Search for the cell housing the specified text and yield its [X, Y] center coordinate. 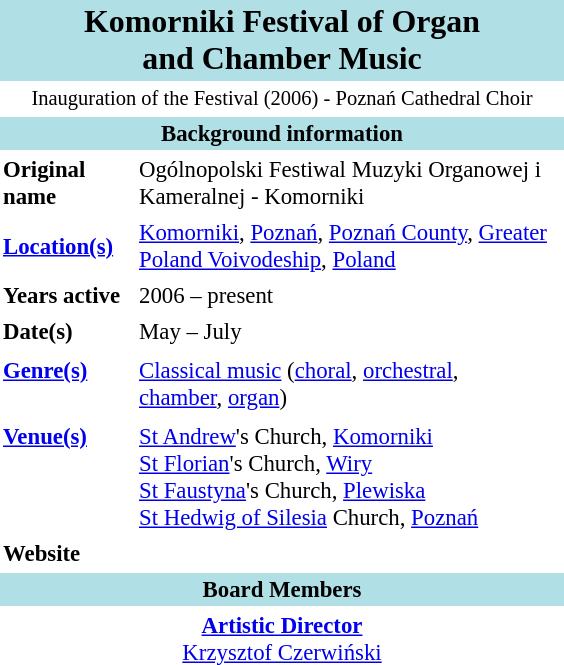
Komorniki Festival of Organand Chamber Music [282, 40]
Classical music (choral, orchestral,chamber, organ) [350, 384]
2006 – present [350, 296]
Inauguration of the Festival (2006) - Poznań Cathedral Choir [282, 99]
St Andrew's Church, KomornikiSt Florian's Church, WirySt Faustyna's Church, PlewiskaSt Hedwig of Silesia Church, Poznań [350, 477]
Location(s) [66, 246]
Venue(s) [66, 477]
Background information [282, 134]
Date(s) [66, 332]
Original name [66, 183]
Ogólnopolski Festiwal Muzyki Organowej i Kameralnej - Komorniki [350, 183]
Board Members [282, 590]
Years active [66, 296]
Komorniki, Poznań, Poznań County, Greater Poland Voivodeship, Poland [350, 246]
Genre(s) [66, 384]
May – July [350, 332]
Website [66, 554]
